Output the (X, Y) coordinate of the center of the cell containing the given text.  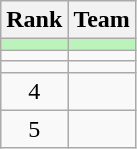
4 (34, 91)
5 (34, 129)
Rank (34, 20)
Team (102, 20)
